Scan for the cell matching the given text and deliver its [x, y] coordinate at center. 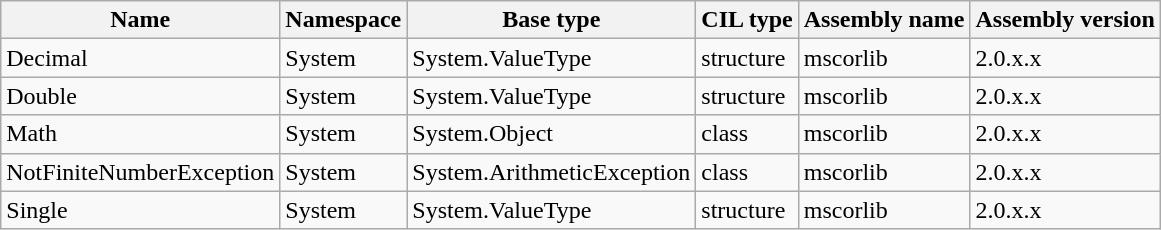
System.ArithmeticException [552, 172]
System.Object [552, 134]
CIL type [747, 20]
Assembly name [884, 20]
Assembly version [1065, 20]
Double [140, 96]
Single [140, 210]
Base type [552, 20]
Namespace [344, 20]
Decimal [140, 58]
Name [140, 20]
NotFiniteNumberException [140, 172]
Math [140, 134]
